Find where the given text appears and provide that cell's center as [X, Y] coordinate. 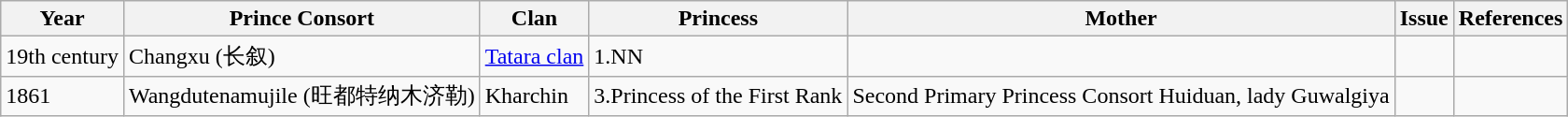
Changxu (长叙) [301, 56]
Kharchin [534, 95]
Wangdutenamujile (旺都特纳木济勒) [301, 95]
19th century [63, 56]
Prince Consort [301, 19]
Clan [534, 19]
1861 [63, 95]
1.NN [719, 56]
References [1510, 19]
Princess [719, 19]
Tatara clan [534, 56]
Mother [1121, 19]
Year [63, 19]
Second Primary Princess Consort Huiduan, lady Guwalgiya [1121, 95]
3.Princess of the First Rank [719, 95]
Issue [1424, 19]
